Return the [X, Y] coordinate for the center point of the cell that contains the specified text.  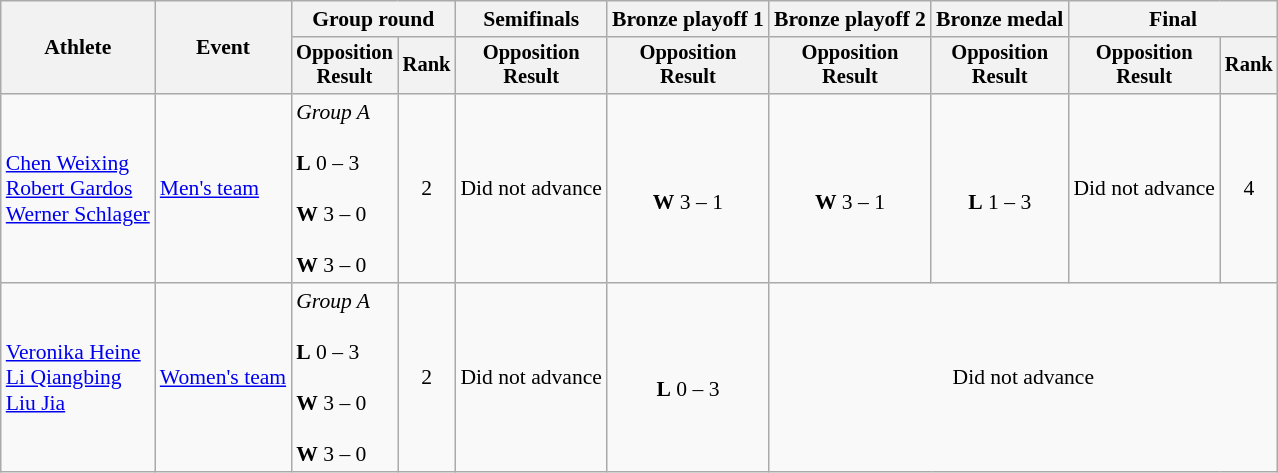
Bronze playoff 2 [850, 19]
Chen WeixingRobert GardosWerner Schlager [78, 188]
Bronze playoff 1 [688, 19]
Semifinals [531, 19]
Veronika HeineLi QiangbingLiu Jia [78, 378]
Event [223, 48]
Athlete [78, 48]
Women's team [223, 378]
Group round [373, 19]
Men's team [223, 188]
L 0 – 3 [688, 378]
Final [1172, 19]
L 1 – 3 [1000, 188]
4 [1249, 188]
Bronze medal [1000, 19]
